Locate the cell with the specified text and output its [x, y] center coordinate. 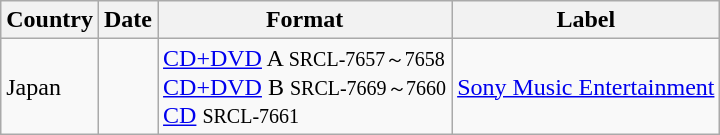
Japan [50, 86]
Format [305, 20]
Sony Music Entertainment [586, 86]
CD+DVD A SRCL-7657～7658 CD+DVD B SRCL-7669～7660CD SRCL-7661 [305, 86]
Country [50, 20]
Label [586, 20]
Date [128, 20]
